Capture the cell that displays the provided text and extract its (x, y) central coordinate. 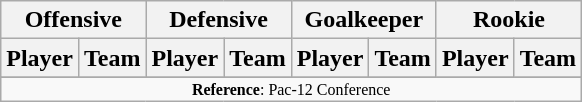
Defensive (218, 20)
Offensive (74, 20)
Reference: Pac-12 Conference (292, 89)
Rookie (508, 20)
Goalkeeper (364, 20)
